Output the [x, y] coordinate of the center of the cell containing the given text.  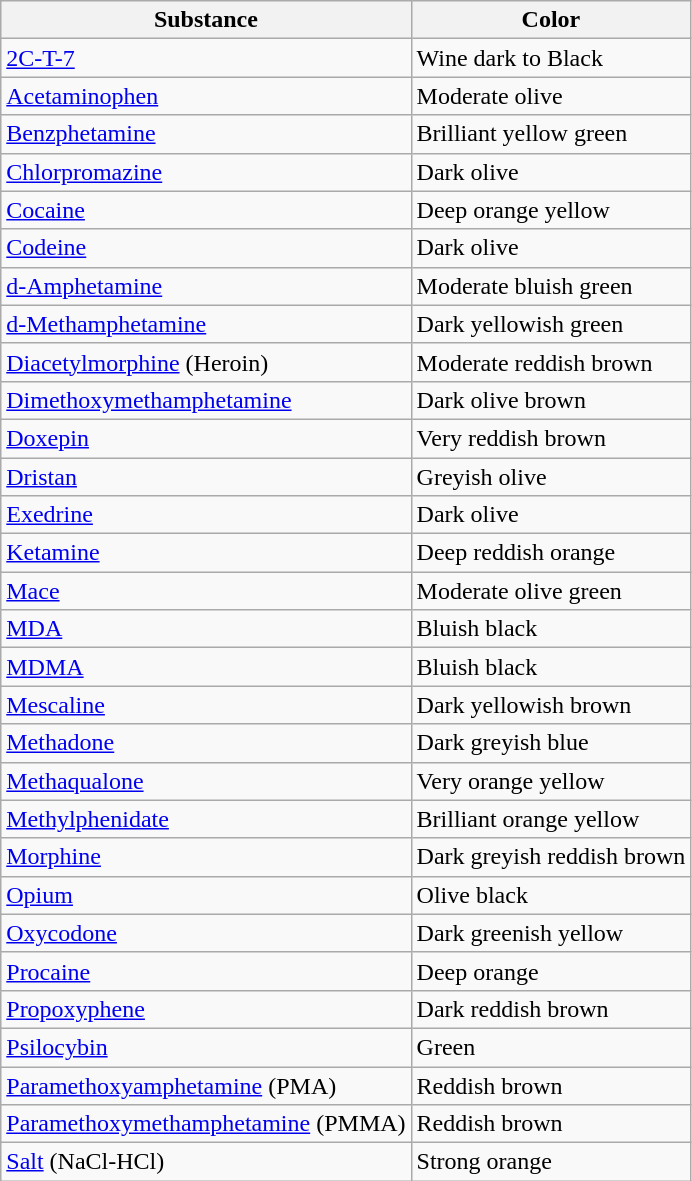
Exedrine [206, 515]
Deep reddish orange [551, 553]
Ketamine [206, 553]
2C-T-7 [206, 58]
Dark greyish blue [551, 743]
MDMA [206, 667]
Mescaline [206, 705]
Wine dark to Black [551, 58]
Procaine [206, 971]
Moderate olive green [551, 591]
Moderate bluish green [551, 286]
MDA [206, 629]
Substance [206, 20]
Dark yellowish brown [551, 705]
Dark greyish reddish brown [551, 857]
Opium [206, 895]
Deep orange yellow [551, 210]
Methylphenidate [206, 819]
Greyish olive [551, 477]
Green [551, 1047]
Paramethoxymethamphetamine (PMMA) [206, 1124]
Mace [206, 591]
Strong orange [551, 1162]
Brilliant orange yellow [551, 819]
Moderate reddish brown [551, 362]
Diacetylmorphine (Heroin) [206, 362]
Methadone [206, 743]
Dark yellowish green [551, 324]
Dristan [206, 477]
Codeine [206, 248]
Doxepin [206, 438]
Very reddish brown [551, 438]
Moderate olive [551, 96]
Morphine [206, 857]
Oxycodone [206, 933]
Deep orange [551, 971]
Propoxyphene [206, 1009]
Color [551, 20]
Methaqualone [206, 781]
Psilocybin [206, 1047]
Brilliant yellow green [551, 134]
d-Methamphetamine [206, 324]
d-Amphetamine [206, 286]
Olive black [551, 895]
Chlorpromazine [206, 172]
Cocaine [206, 210]
Dark reddish brown [551, 1009]
Acetaminophen [206, 96]
Paramethoxyamphetamine (PMA) [206, 1085]
Very orange yellow [551, 781]
Dimethoxymethamphetamine [206, 400]
Dark greenish yellow [551, 933]
Salt (NaCl-HCl) [206, 1162]
Dark olive brown [551, 400]
Benzphetamine [206, 134]
